Locate the cell with the specified text and output its [x, y] center coordinate. 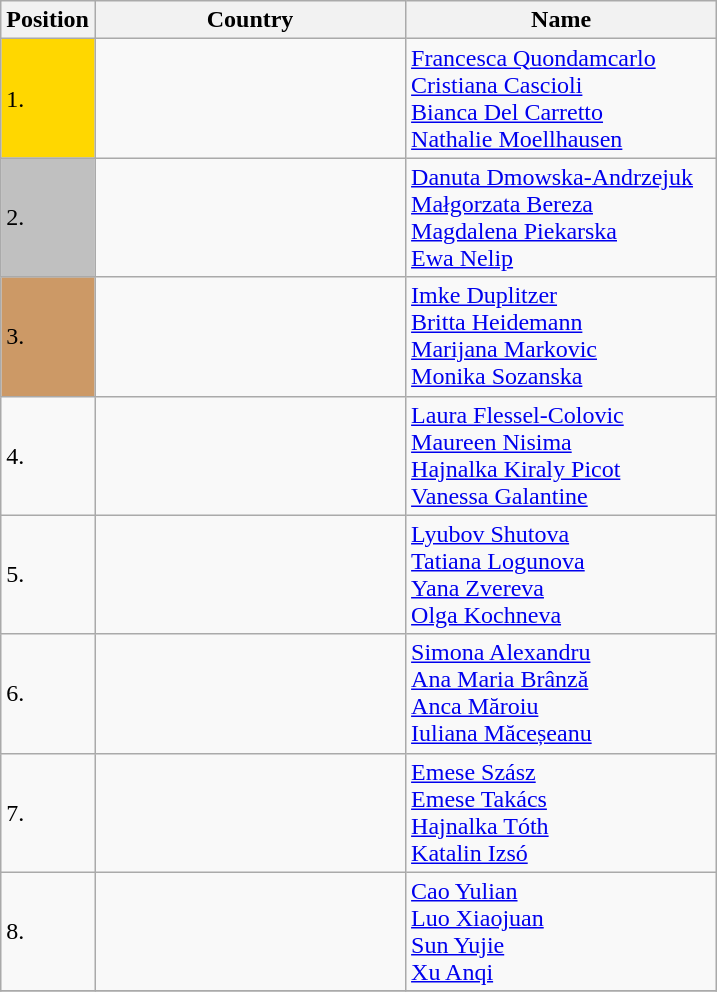
3. [48, 336]
Simona Alexandru Ana Maria Brânză Anca Măroiu Iuliana Măceșeanu [562, 694]
Name [562, 20]
Imke Duplitzer Britta Heidemann Marijana Markovic Monika Sozanska [562, 336]
Emese Szász Emese Takács Hajnalka Tóth Katalin Izsó [562, 812]
7. [48, 812]
Cao Yulian Luo Xiaojuan Sun Yujie Xu Anqi [562, 932]
Country [250, 20]
Lyubov Shutova Tatiana Logunova Yana Zvereva Olga Kochneva [562, 574]
1. [48, 98]
Position [48, 20]
6. [48, 694]
4. [48, 456]
Laura Flessel-Colovic Maureen Nisima Hajnalka Kiraly Picot Vanessa Galantine [562, 456]
2. [48, 218]
8. [48, 932]
Danuta Dmowska-Andrzejuk Małgorzata Bereza Magdalena Piekarska Ewa Nelip [562, 218]
Francesca Quondamcarlo Cristiana Cascioli Bianca Del Carretto Nathalie Moellhausen [562, 98]
5. [48, 574]
